Return (X, Y) of the center of cell containing provided text 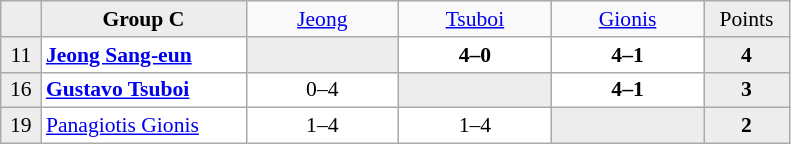
Points (746, 19)
Gionis (628, 19)
Jeong Sang-eun (144, 55)
11 (21, 55)
19 (21, 126)
Jeong (322, 19)
Panagiotis Gionis (144, 126)
4–0 (476, 55)
2 (746, 126)
0–4 (322, 90)
3 (746, 90)
Group C (144, 19)
Gustavo Tsuboi (144, 90)
4 (746, 55)
16 (21, 90)
Tsuboi (476, 19)
